Pinpoint the cell where the given text exists, returning its (x, y) midpoint coordinate. 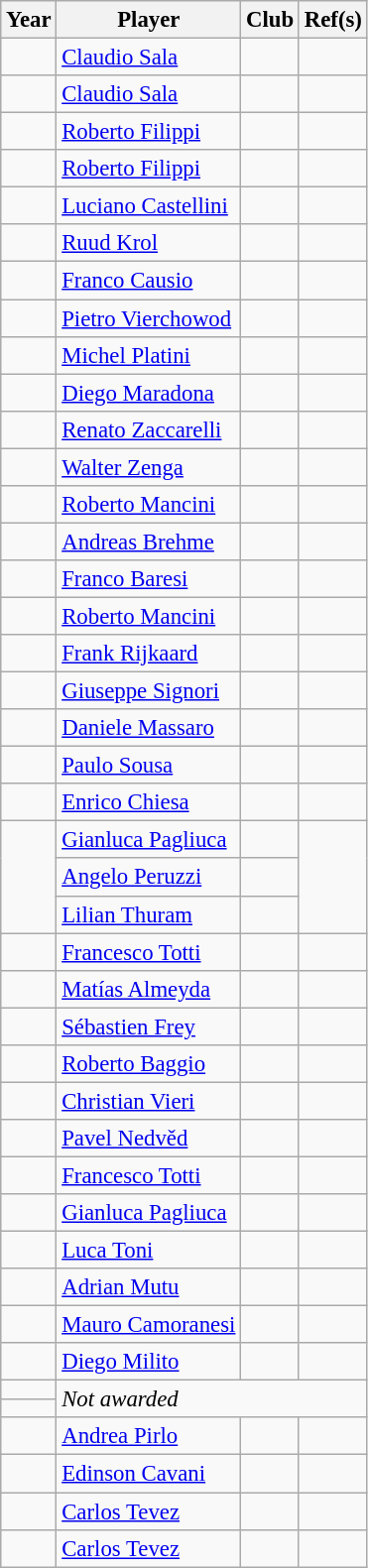
Angelo Peruzzi (149, 878)
Lilian Thuram (149, 914)
Franco Baresi (149, 579)
Enrico Chiesa (149, 802)
Mauro Camoranesi (149, 1325)
Ref(s) (333, 20)
Club (270, 20)
Michel Platini (149, 355)
Andrea Pirlo (149, 1437)
Diego Milito (149, 1362)
Ruud Krol (149, 243)
Roberto Baggio (149, 1064)
Pietro Vierchowod (149, 318)
Pavel Nedvěd (149, 1139)
Walter Zenga (149, 467)
Franco Causio (149, 281)
Giuseppe Signori (149, 691)
Frank Rijkaard (149, 654)
Player (149, 20)
Renato Zaccarelli (149, 429)
Andreas Brehme (149, 542)
Adrian Mutu (149, 1287)
Christian Vieri (149, 1101)
Year (29, 20)
Luciano Castellini (149, 206)
Daniele Massaro (149, 728)
Luca Toni (149, 1251)
Diego Maradona (149, 393)
Sébastien Frey (149, 1026)
Not awarded (212, 1399)
Matías Almeyda (149, 989)
Paulo Sousa (149, 766)
Edinson Cavani (149, 1474)
